Detect which cell encompasses the target text, then output its (x, y) center coordinate. 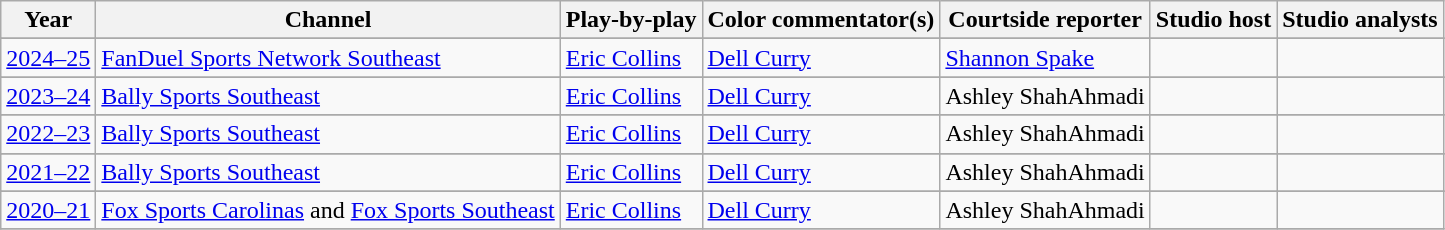
FanDuel Sports Network Southeast (328, 58)
Channel (328, 20)
Color commentator(s) (821, 20)
2021–22 (48, 172)
Courtside reporter (1045, 20)
Fox Sports Carolinas and Fox Sports Southeast (328, 210)
Play-by-play (631, 20)
2023–24 (48, 96)
2020–21 (48, 210)
Studio analysts (1360, 20)
Year (48, 20)
2024–25 (48, 58)
2022–23 (48, 134)
Shannon Spake (1045, 58)
Studio host (1213, 20)
